Search for the cell housing the specified text and yield its [X, Y] center coordinate. 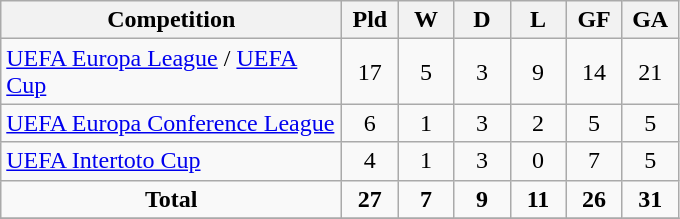
UEFA Europa League / UEFA Cup [172, 72]
14 [594, 72]
26 [594, 199]
31 [650, 199]
W [426, 20]
GF [594, 20]
Competition [172, 20]
UEFA Europa Conference League [172, 123]
11 [538, 199]
2 [538, 123]
6 [370, 123]
GA [650, 20]
4 [370, 161]
Pld [370, 20]
17 [370, 72]
21 [650, 72]
D [482, 20]
L [538, 20]
0 [538, 161]
Total [172, 199]
27 [370, 199]
UEFA Intertoto Cup [172, 161]
